Return the [X, Y] coordinate for the center point of the cell that contains the specified text.  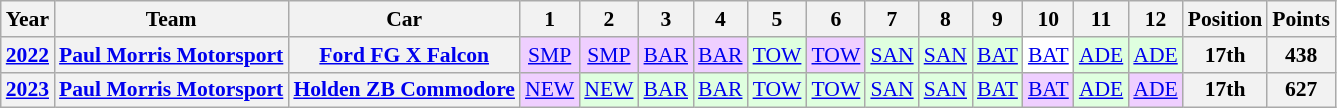
Car [404, 19]
Year [28, 19]
5 [778, 19]
9 [998, 19]
6 [836, 19]
Holden ZB Commodore [404, 90]
Position [1225, 19]
7 [892, 19]
1 [550, 19]
10 [1048, 19]
627 [1301, 90]
Points [1301, 19]
3 [666, 19]
4 [720, 19]
11 [1101, 19]
2023 [28, 90]
2022 [28, 55]
2 [608, 19]
Ford FG X Falcon [404, 55]
8 [946, 19]
438 [1301, 55]
Team [171, 19]
12 [1155, 19]
